Detect which cell encompasses the target text, then output its (x, y) center coordinate. 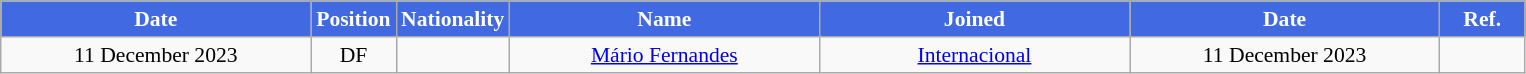
Internacional (974, 55)
Nationality (452, 19)
DF (354, 55)
Ref. (1482, 19)
Position (354, 19)
Mário Fernandes (664, 55)
Name (664, 19)
Joined (974, 19)
